Determine the (x, y) coordinate at the center of the cell enclosing the given text.  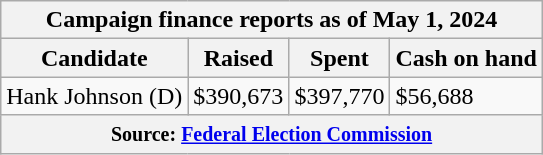
Source: Federal Election Commission (272, 134)
$397,770 (340, 96)
Hank Johnson (D) (94, 96)
Spent (340, 58)
Candidate (94, 58)
$390,673 (238, 96)
Campaign finance reports as of May 1, 2024 (272, 20)
$56,688 (466, 96)
Cash on hand (466, 58)
Raised (238, 58)
